Return the (x, y) coordinate for the center point of the cell that contains the specified text.  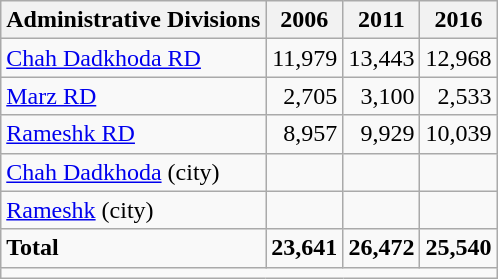
8,957 (304, 134)
11,979 (304, 58)
25,540 (458, 248)
Chah Dadkhoda (city) (134, 172)
Total (134, 248)
26,472 (382, 248)
23,641 (304, 248)
13,443 (382, 58)
10,039 (458, 134)
Marz RD (134, 96)
12,968 (458, 58)
2,533 (458, 96)
3,100 (382, 96)
9,929 (382, 134)
2011 (382, 20)
2,705 (304, 96)
2016 (458, 20)
Rameshk (city) (134, 210)
Administrative Divisions (134, 20)
Chah Dadkhoda RD (134, 58)
Rameshk RD (134, 134)
2006 (304, 20)
